Determine the (X, Y) coordinate at the center of the cell enclosing the given text.  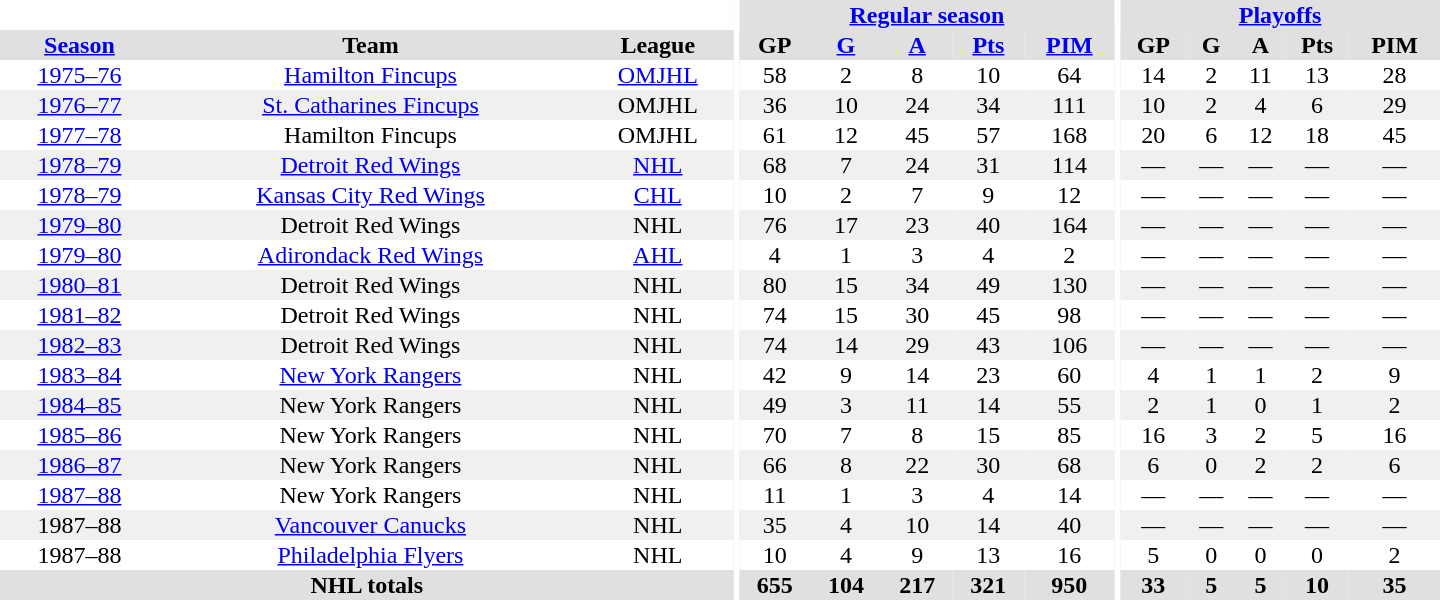
AHL (658, 255)
1980–81 (80, 285)
Kansas City Red Wings (370, 195)
22 (918, 465)
1976–77 (80, 105)
64 (1070, 75)
28 (1394, 75)
58 (774, 75)
1977–78 (80, 135)
42 (774, 375)
106 (1070, 345)
168 (1070, 135)
57 (988, 135)
1981–82 (80, 315)
Season (80, 45)
17 (846, 225)
55 (1070, 405)
655 (774, 585)
114 (1070, 165)
18 (1317, 135)
1975–76 (80, 75)
61 (774, 135)
70 (774, 435)
130 (1070, 285)
Philadelphia Flyers (370, 555)
1983–84 (80, 375)
1982–83 (80, 345)
1984–85 (80, 405)
Vancouver Canucks (370, 525)
60 (1070, 375)
43 (988, 345)
217 (918, 585)
950 (1070, 585)
85 (1070, 435)
66 (774, 465)
1985–86 (80, 435)
CHL (658, 195)
33 (1153, 585)
76 (774, 225)
Adirondack Red Wings (370, 255)
NHL totals (367, 585)
111 (1070, 105)
1986–87 (80, 465)
80 (774, 285)
31 (988, 165)
98 (1070, 315)
Playoffs (1280, 15)
Team (370, 45)
League (658, 45)
Regular season (927, 15)
36 (774, 105)
20 (1153, 135)
321 (988, 585)
St. Catharines Fincups (370, 105)
164 (1070, 225)
104 (846, 585)
